Search for the cell housing the specified text and yield its (x, y) center coordinate. 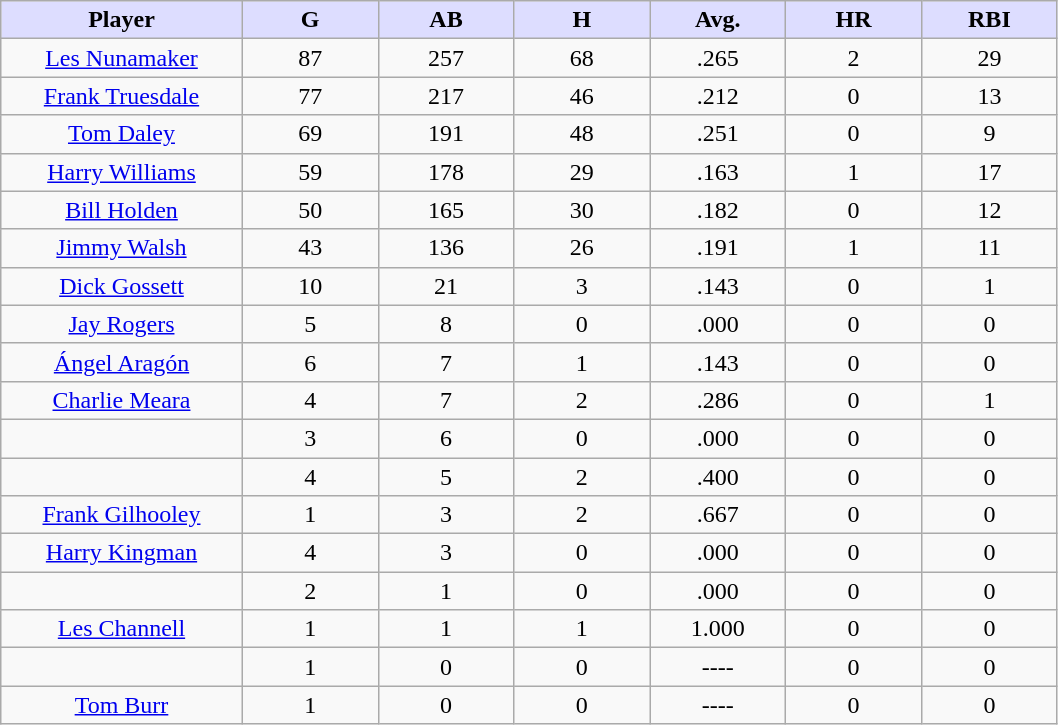
69 (310, 134)
48 (582, 134)
217 (446, 96)
.212 (718, 96)
Jimmy Walsh (122, 248)
59 (310, 172)
Harry Williams (122, 172)
8 (446, 324)
Player (122, 20)
12 (989, 210)
Frank Gilhooley (122, 515)
.163 (718, 172)
Avg. (718, 20)
AB (446, 20)
11 (989, 248)
10 (310, 286)
.400 (718, 477)
.265 (718, 58)
17 (989, 172)
Harry Kingman (122, 553)
.286 (718, 400)
191 (446, 134)
46 (582, 96)
9 (989, 134)
87 (310, 58)
Charlie Meara (122, 400)
50 (310, 210)
43 (310, 248)
136 (446, 248)
Frank Truesdale (122, 96)
21 (446, 286)
G (310, 20)
.667 (718, 515)
Dick Gossett (122, 286)
Tom Burr (122, 705)
H (582, 20)
.251 (718, 134)
13 (989, 96)
26 (582, 248)
1.000 (718, 629)
165 (446, 210)
68 (582, 58)
30 (582, 210)
257 (446, 58)
.191 (718, 248)
77 (310, 96)
Bill Holden (122, 210)
178 (446, 172)
RBI (989, 20)
HR (854, 20)
Les Channell (122, 629)
Jay Rogers (122, 324)
Tom Daley (122, 134)
.182 (718, 210)
Les Nunamaker (122, 58)
Ángel Aragón (122, 362)
